Identify which cell holds the provided text, then report its [X, Y] central coordinate. 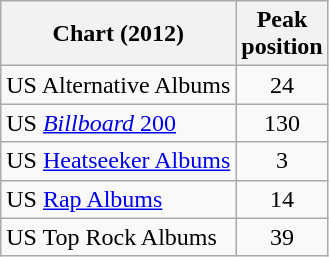
130 [282, 123]
14 [282, 199]
US Alternative Albums [118, 85]
Chart (2012) [118, 34]
US Top Rock Albums [118, 237]
Peakposition [282, 34]
US Rap Albums [118, 199]
39 [282, 237]
24 [282, 85]
US Billboard 200 [118, 123]
3 [282, 161]
US Heatseeker Albums [118, 161]
